Return the [X, Y] coordinate for the center point of the cell that contains the specified text.  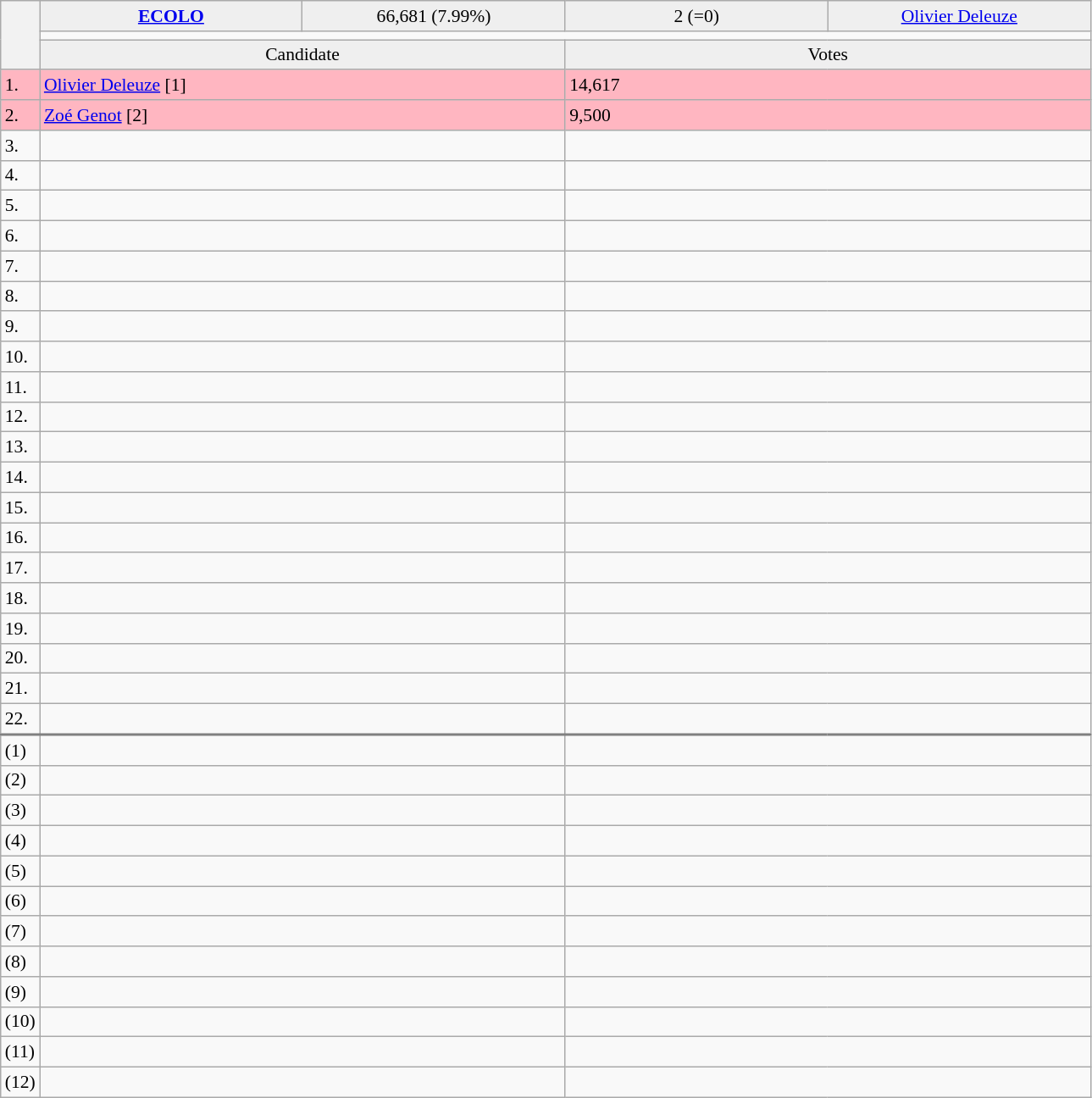
8. [20, 297]
(6) [20, 901]
20. [20, 658]
4. [20, 175]
1. [20, 86]
9. [20, 327]
(8) [20, 962]
(2) [20, 780]
21. [20, 689]
66,681 (7.99%) [434, 16]
3. [20, 146]
19. [20, 629]
(4) [20, 841]
6. [20, 236]
17. [20, 568]
14,617 [828, 86]
18. [20, 598]
14. [20, 478]
Candidate [302, 55]
Votes [828, 55]
13. [20, 447]
5. [20, 206]
Zoé Genot [2] [302, 115]
2. [20, 115]
(5) [20, 871]
7. [20, 266]
2 (=0) [696, 16]
9,500 [828, 115]
(11) [20, 1052]
(10) [20, 1022]
22. [20, 719]
(1) [20, 750]
(9) [20, 992]
(3) [20, 811]
12. [20, 417]
10. [20, 357]
Olivier Deleuze [959, 16]
15. [20, 507]
16. [20, 538]
11. [20, 387]
(7) [20, 932]
(12) [20, 1083]
ECOLO [171, 16]
Olivier Deleuze [1] [302, 86]
